Return the (x, y) coordinate for the center point of the cell that contains the specified text.  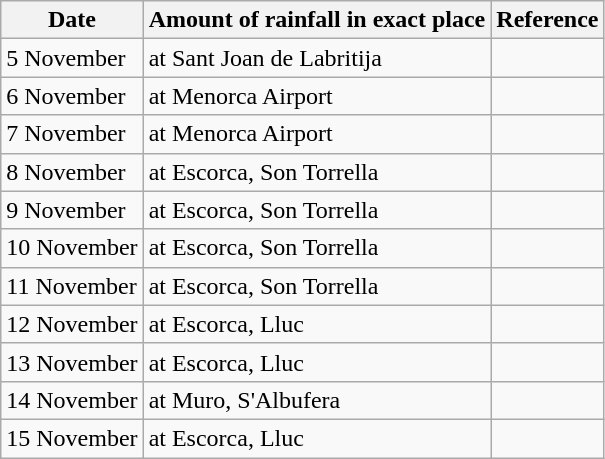
Reference (548, 20)
Date (72, 20)
8 November (72, 172)
14 November (72, 400)
7 November (72, 134)
15 November (72, 438)
12 November (72, 324)
6 November (72, 96)
at Muro, S'Albufera (317, 400)
13 November (72, 362)
at Sant Joan de Labritija (317, 58)
Amount of rainfall in exact place (317, 20)
5 November (72, 58)
11 November (72, 286)
9 November (72, 210)
10 November (72, 248)
